Capture the cell that displays the provided text and extract its (X, Y) central coordinate. 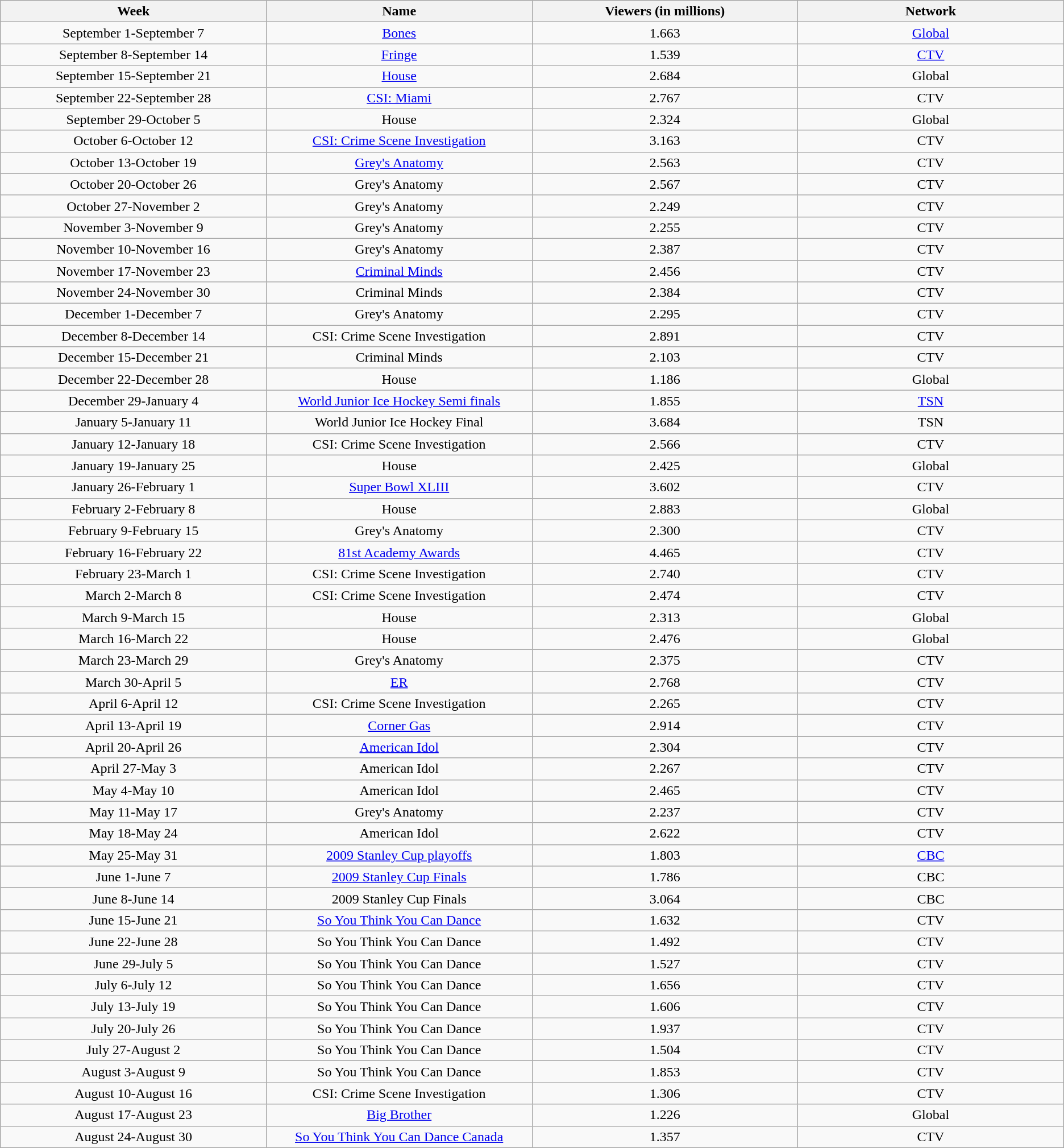
November 3-November 9 (134, 227)
2.456 (665, 271)
3.163 (665, 141)
May 4-May 10 (134, 790)
July 13-July 19 (134, 1007)
February 9-February 15 (134, 531)
June 15-June 21 (134, 920)
Bones (399, 33)
2.300 (665, 531)
February 16-February 22 (134, 552)
August 10-August 16 (134, 1093)
January 5-January 11 (134, 422)
2.313 (665, 617)
1.306 (665, 1093)
So You Think You Can Dance Canada (399, 1137)
1.656 (665, 985)
1.527 (665, 964)
2.567 (665, 184)
May 11-May 17 (134, 812)
August 24-August 30 (134, 1137)
CSI: Miami (399, 98)
September 1-September 7 (134, 33)
February 2-February 8 (134, 509)
3.064 (665, 898)
Name (399, 11)
2.295 (665, 314)
March 9-March 15 (134, 617)
September 29-October 5 (134, 119)
January 19-January 25 (134, 466)
2.304 (665, 747)
2.425 (665, 466)
2.566 (665, 444)
2.476 (665, 639)
3.684 (665, 422)
1.226 (665, 1115)
2.883 (665, 509)
October 27-November 2 (134, 206)
June 29-July 5 (134, 964)
March 2-March 8 (134, 595)
February 23-March 1 (134, 574)
2.237 (665, 812)
2.249 (665, 206)
1.855 (665, 401)
September 8-September 14 (134, 55)
October 13-October 19 (134, 163)
April 20-April 26 (134, 747)
November 17-November 23 (134, 271)
3.602 (665, 487)
October 6-October 12 (134, 141)
June 1-June 7 (134, 877)
November 10-November 16 (134, 249)
November 24-November 30 (134, 293)
January 26-February 1 (134, 487)
2.622 (665, 834)
World Junior Ice Hockey Final (399, 422)
Week (134, 11)
October 20-October 26 (134, 184)
May 25-May 31 (134, 855)
1.492 (665, 942)
July 27-August 2 (134, 1050)
September 15-September 21 (134, 76)
81st Academy Awards (399, 552)
August 3-August 9 (134, 1072)
1.786 (665, 877)
December 29-January 4 (134, 401)
2.474 (665, 595)
1.663 (665, 33)
4.465 (665, 552)
Viewers (in millions) (665, 11)
2.768 (665, 682)
Fringe (399, 55)
1.606 (665, 1007)
December 8-December 14 (134, 336)
2.384 (665, 293)
March 16-March 22 (134, 639)
April 6-April 12 (134, 704)
2.684 (665, 76)
World Junior Ice Hockey Semi finals (399, 401)
2.891 (665, 336)
2009 Stanley Cup playoffs (399, 855)
March 23-March 29 (134, 661)
December 1-December 7 (134, 314)
1.357 (665, 1137)
2.265 (665, 704)
2.767 (665, 98)
December 22-December 28 (134, 379)
March 30-April 5 (134, 682)
Super Bowl XLIII (399, 487)
2.375 (665, 661)
2.465 (665, 790)
Big Brother (399, 1115)
2.914 (665, 726)
January 12-January 18 (134, 444)
December 15-December 21 (134, 358)
1.186 (665, 379)
1.853 (665, 1072)
2.740 (665, 574)
September 22-September 28 (134, 98)
ER (399, 682)
1.504 (665, 1050)
April 13-April 19 (134, 726)
Corner Gas (399, 726)
2.563 (665, 163)
April 27-May 3 (134, 769)
July 6-July 12 (134, 985)
1.803 (665, 855)
Network (931, 11)
August 17-August 23 (134, 1115)
2.255 (665, 227)
June 22-June 28 (134, 942)
2.387 (665, 249)
1.539 (665, 55)
2.324 (665, 119)
July 20-July 26 (134, 1029)
2.267 (665, 769)
June 8-June 14 (134, 898)
2.103 (665, 358)
1.937 (665, 1029)
May 18-May 24 (134, 834)
1.632 (665, 920)
